Return [x, y] of the center of cell containing provided text 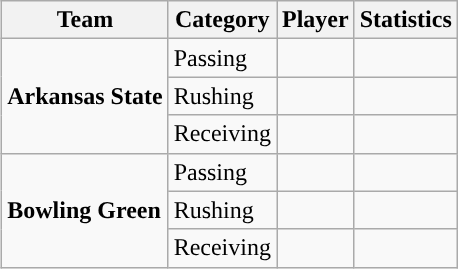
Team [85, 20]
Arkansas State [85, 96]
Bowling Green [85, 210]
Statistics [406, 20]
Player [315, 20]
Category [222, 20]
